Identify which cell holds the provided text, then report its (x, y) central coordinate. 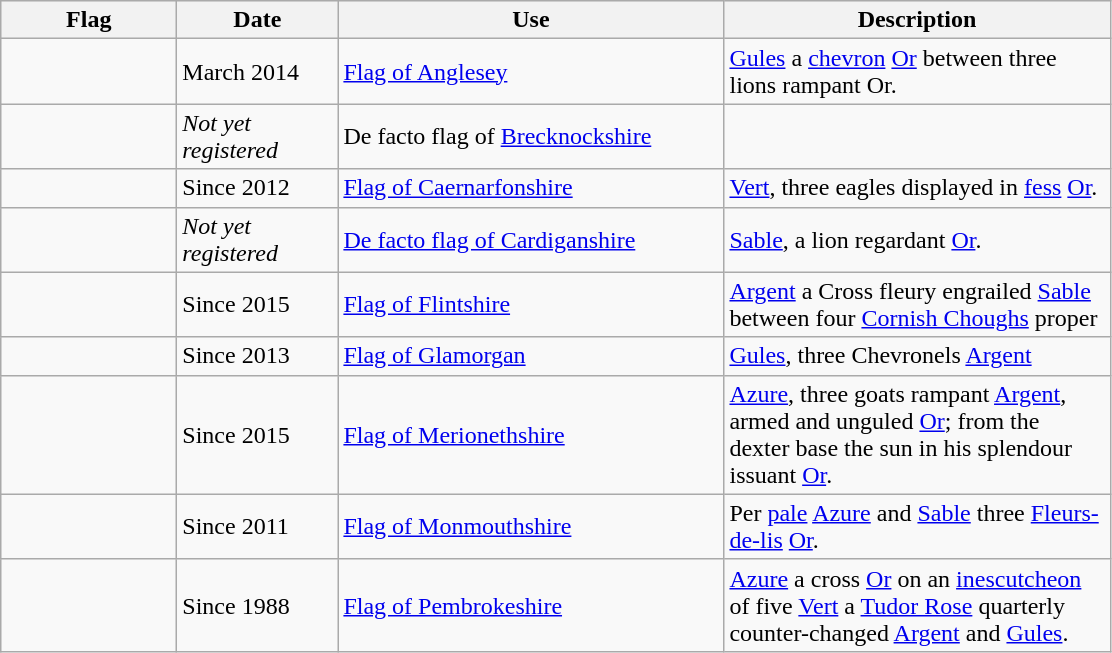
Azure a cross Or on an inescutcheon of five Vert a Tudor Rose quarterly counter-changed Argent and Gules. (917, 605)
Azure, three goats rampant Argent, armed and unguled Or; from the dexter base the sun in his splendour issuant Or. (917, 434)
Per pale Azure and Sable three Fleurs-de-lis Or. (917, 526)
De facto flag of Brecknockshire (531, 136)
Description (917, 20)
March 2014 (258, 72)
Argent a Cross fleury engrailed Sable between four Cornish Choughs proper (917, 304)
Vert, three eagles displayed in fess Or. (917, 188)
Flag of Pembrokeshire (531, 605)
De facto flag of Cardiganshire (531, 240)
Date (258, 20)
Sable, a lion regardant Or. (917, 240)
Since 1988 (258, 605)
Flag of Anglesey (531, 72)
Use (531, 20)
Flag (89, 20)
Since 2011 (258, 526)
Since 2012 (258, 188)
Gules a chevron Or between three lions rampant Or. (917, 72)
Flag of Monmouthshire (531, 526)
Flag of Caernarfonshire (531, 188)
Flag of Flintshire (531, 304)
Flag of Glamorgan (531, 356)
Since 2013 (258, 356)
Flag of Merionethshire (531, 434)
Gules, three Chevronels Argent (917, 356)
